Return (X, Y) of the center of cell containing provided text 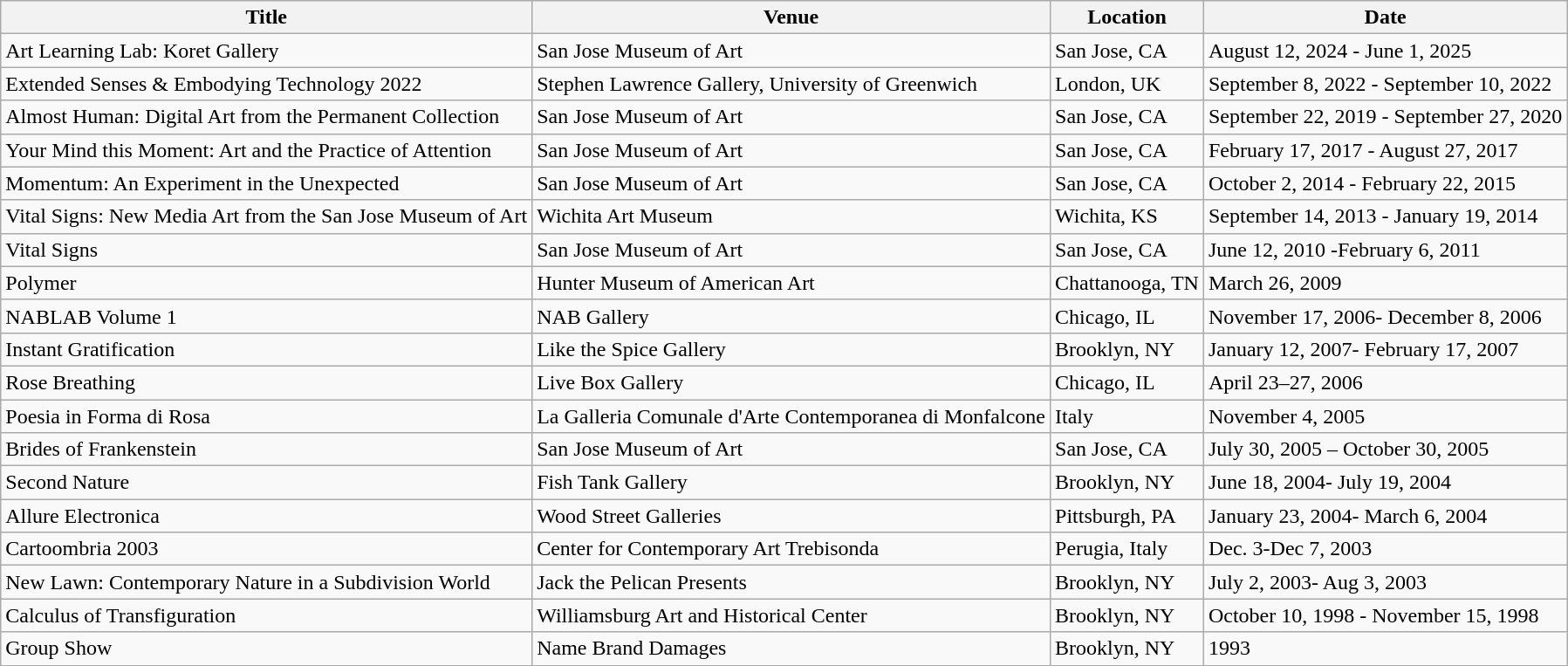
Stephen Lawrence Gallery, University of Greenwich (791, 84)
Live Box Gallery (791, 382)
Venue (791, 17)
March 26, 2009 (1385, 283)
April 23–27, 2006 (1385, 382)
November 4, 2005 (1385, 416)
June 18, 2004- July 19, 2004 (1385, 483)
Allure Electronica (267, 516)
Title (267, 17)
Cartoombria 2003 (267, 549)
Vital Signs: New Media Art from the San Jose Museum of Art (267, 216)
October 2, 2014 - February 22, 2015 (1385, 183)
Instant Gratification (267, 349)
Date (1385, 17)
Calculus of Transfiguration (267, 615)
October 10, 1998 - November 15, 1998 (1385, 615)
Extended Senses & Embodying Technology 2022 (267, 84)
Williamsburg Art and Historical Center (791, 615)
Wichita Art Museum (791, 216)
Wood Street Galleries (791, 516)
Location (1127, 17)
London, UK (1127, 84)
November 17, 2006- December 8, 2006 (1385, 316)
July 30, 2005 – October 30, 2005 (1385, 450)
NAB Gallery (791, 316)
Pittsburgh, PA (1127, 516)
Rose Breathing (267, 382)
Like the Spice Gallery (791, 349)
Poesia in Forma di Rosa (267, 416)
Fish Tank Gallery (791, 483)
La Galleria Comunale d'Arte Contemporanea di Monfalcone (791, 416)
Center for Contemporary Art Trebisonda (791, 549)
Second Nature (267, 483)
June 12, 2010 -February 6, 2011 (1385, 250)
January 23, 2004- March 6, 2004 (1385, 516)
January 12, 2007- February 17, 2007 (1385, 349)
Wichita, KS (1127, 216)
September 14, 2013 - January 19, 2014 (1385, 216)
August 12, 2024 - June 1, 2025 (1385, 51)
1993 (1385, 649)
September 22, 2019 - September 27, 2020 (1385, 117)
Your Mind this Moment: Art and the Practice of Attention (267, 150)
Dec. 3-Dec 7, 2003 (1385, 549)
Art Learning Lab: Koret Gallery (267, 51)
September 8, 2022 - September 10, 2022 (1385, 84)
July 2, 2003- Aug 3, 2003 (1385, 582)
New Lawn: Contemporary Nature in a Subdivision World (267, 582)
Momentum: An Experiment in the Unexpected (267, 183)
Brides of Frankenstein (267, 450)
Group Show (267, 649)
Name Brand Damages (791, 649)
NABLAB Volume 1 (267, 316)
Perugia, Italy (1127, 549)
Italy (1127, 416)
Almost Human: Digital Art from the Permanent Collection (267, 117)
Polymer (267, 283)
Vital Signs (267, 250)
Chattanooga, TN (1127, 283)
Hunter Museum of American Art (791, 283)
Jack the Pelican Presents (791, 582)
February 17, 2017 - August 27, 2017 (1385, 150)
